Provide the (x, y) coordinate of the cell's center where the given text is located.  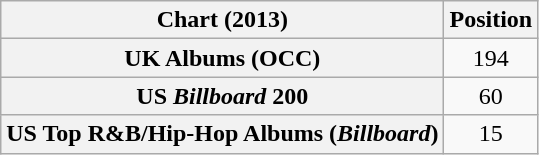
15 (491, 134)
60 (491, 96)
US Billboard 200 (222, 96)
US Top R&B/Hip-Hop Albums (Billboard) (222, 134)
Chart (2013) (222, 20)
194 (491, 58)
Position (491, 20)
UK Albums (OCC) (222, 58)
